Identify which cell holds the provided text, then report its [X, Y] central coordinate. 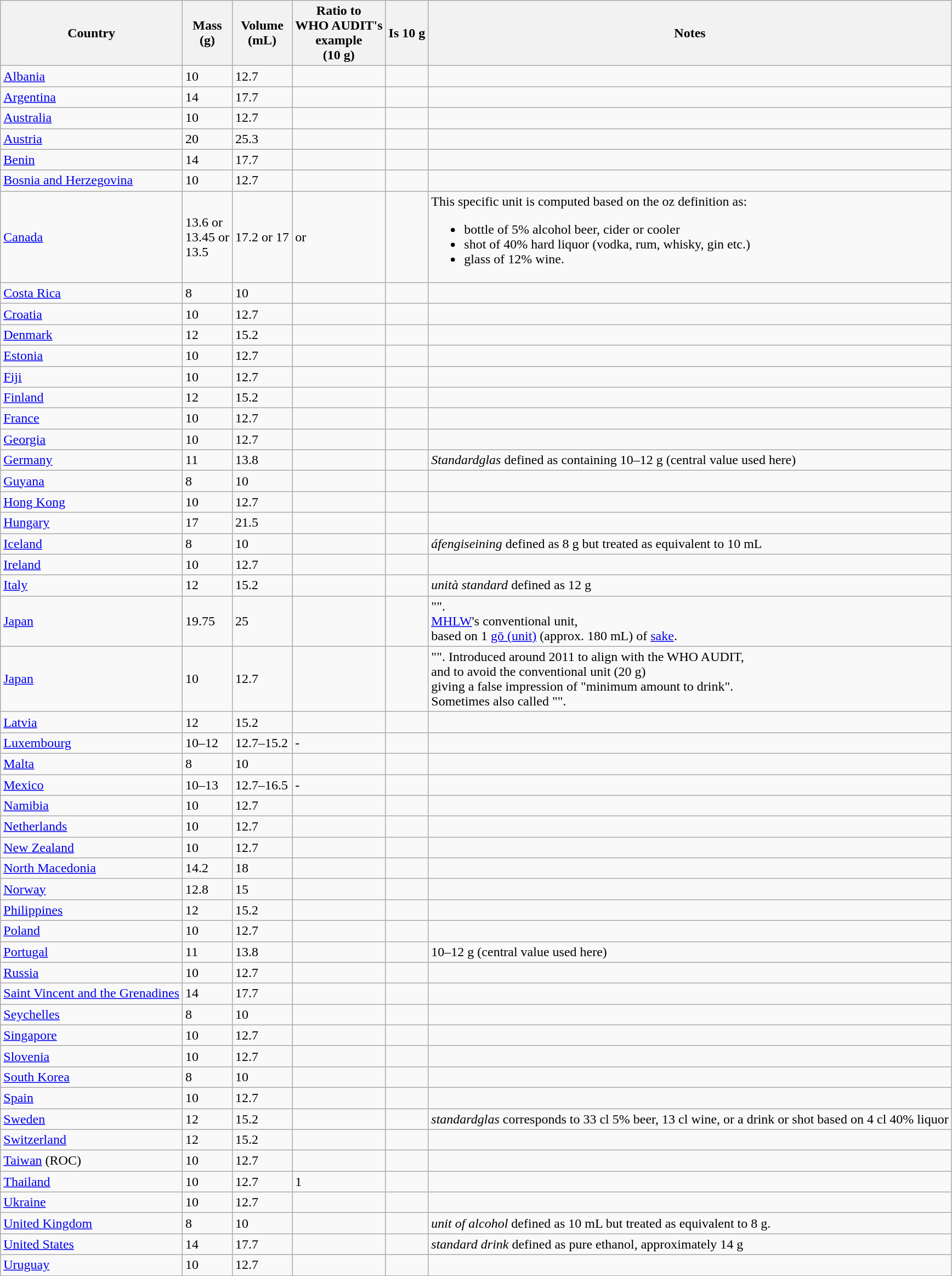
19.75 [207, 621]
Standardglas defined as containing 10–12 g (central value used here) [690, 460]
Thailand [92, 1182]
New Zealand [92, 848]
10–12 [207, 743]
Hong Kong [92, 502]
unit of alcohol defined as 10 mL but treated as equivalent to 8 g. [690, 1223]
Notes [690, 33]
South Korea [92, 1077]
Volume(mL) [262, 33]
20 [207, 139]
Estonia [92, 355]
Austria [92, 139]
Netherlands [92, 827]
standardglas corresponds to 33 cl 5% beer, 13 cl wine, or a drink or shot based on 4 cl 40% liquor [690, 1119]
12.8 [207, 889]
Italy [92, 585]
Hungary [92, 523]
standard drink defined as pure ethanol, approximately 14 g [690, 1244]
Australia [92, 118]
Russia [92, 973]
10–13 [207, 785]
Uruguay [92, 1265]
United Kingdom [92, 1223]
14.2 [207, 868]
Benin [92, 160]
France [92, 419]
Luxembourg [92, 743]
10–12 g (central value used here) [690, 952]
Switzerland [92, 1140]
Ukraine [92, 1202]
17.2 or 17 [262, 237]
Spain [92, 1098]
Mexico [92, 785]
1 [339, 1182]
Namibia [92, 806]
Slovenia [92, 1056]
Philippines [92, 910]
Fiji [92, 377]
Ratio toWHO AUDIT'sexample(10 g) [339, 33]
Argentina [92, 97]
Albania [92, 76]
Croatia [92, 314]
"".MHLW's conventional unit,based on 1 gō (unit) (approx. 180 mL) of sake. [690, 621]
Latvia [92, 722]
Germany [92, 460]
Finland [92, 398]
25.3 [262, 139]
Mass(g) [207, 33]
Is 10 g [407, 33]
18 [262, 868]
21.5 [262, 523]
unità standard defined as 12 g [690, 585]
Iceland [92, 544]
Portugal [92, 952]
12.7–16.5 [262, 785]
North Macedonia [92, 868]
Seychelles [92, 1014]
Saint Vincent and the Grenadines [92, 993]
17 [207, 523]
Canada [92, 237]
or [339, 237]
Country [92, 33]
13.6 or13.45 or13.5 [207, 237]
Bosnia and Herzegovina [92, 180]
Denmark [92, 335]
United States [92, 1244]
Sweden [92, 1119]
25 [262, 621]
Taiwan (ROC) [92, 1161]
áfengiseining defined as 8 g but treated as equivalent to 10 mL [690, 544]
Ireland [92, 564]
Singapore [92, 1035]
Guyana [92, 481]
Poland [92, 931]
Georgia [92, 439]
Norway [92, 889]
12.7–15.2 [262, 743]
15 [262, 889]
Costa Rica [92, 293]
Malta [92, 764]
